Extract the (X, Y) coordinate from the center of the cell holding the provided text.  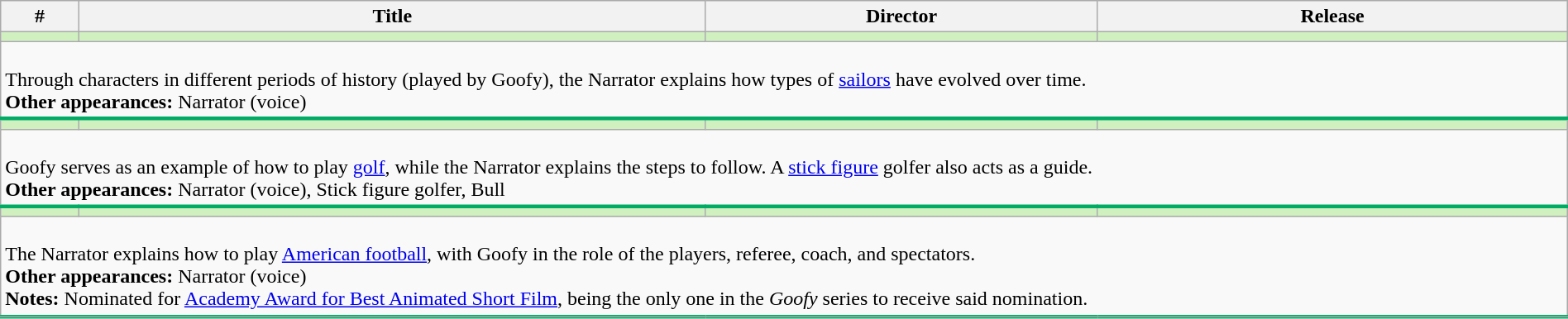
# (40, 17)
Director (901, 17)
Title (392, 17)
Release (1332, 17)
